Locate the cell with the specified text and output its [x, y] center coordinate. 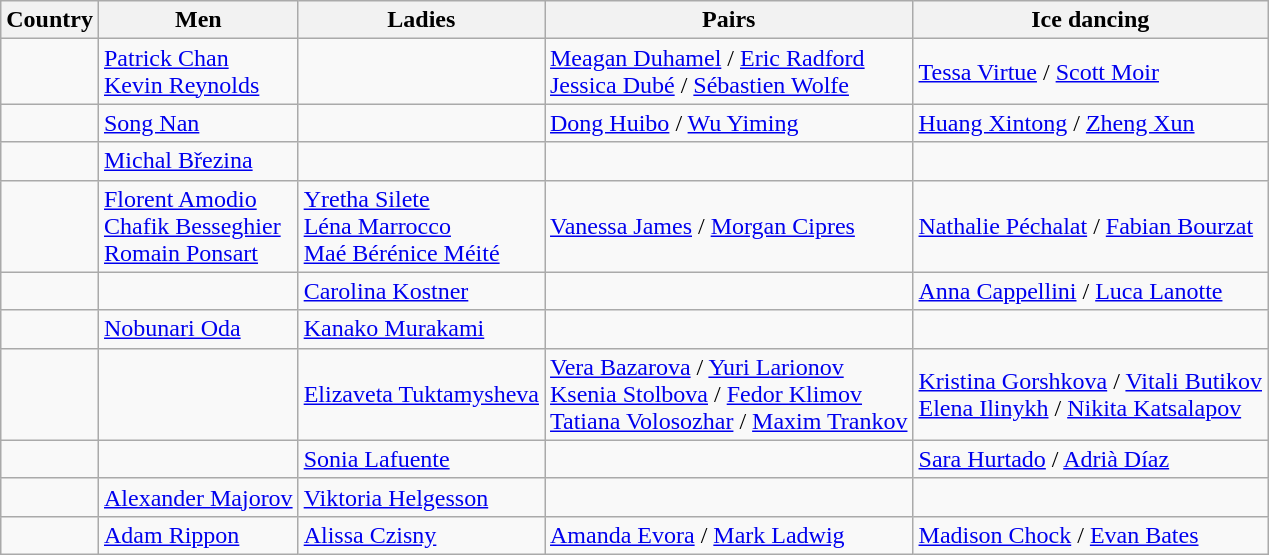
Patrick Chan Kevin Reynolds [198, 72]
Vera Bazarova / Yuri Larionov Ksenia Stolbova / Fedor Klimov Tatiana Volosozhar / Maxim Trankov [728, 394]
Nathalie Péchalat / Fabian Bourzat [1090, 226]
Dong Huibo / Wu Yiming [728, 123]
Country [50, 20]
Amanda Evora / Mark Ladwig [728, 535]
Adam Rippon [198, 535]
Tessa Virtue / Scott Moir [1090, 72]
Madison Chock / Evan Bates [1090, 535]
Yretha Silete Léna Marrocco Maé Bérénice Méité [421, 226]
Carolina Kostner [421, 291]
Kristina Gorshkova / Vitali Butikov Elena Ilinykh / Nikita Katsalapov [1090, 394]
Ice dancing [1090, 20]
Elizaveta Tuktamysheva [421, 394]
Michal Březina [198, 161]
Pairs [728, 20]
Sonia Lafuente [421, 459]
Song Nan [198, 123]
Viktoria Helgesson [421, 497]
Sara Hurtado / Adrià Díaz [1090, 459]
Kanako Murakami [421, 329]
Men [198, 20]
Nobunari Oda [198, 329]
Alissa Czisny [421, 535]
Anna Cappellini / Luca Lanotte [1090, 291]
Meagan Duhamel / Eric Radford Jessica Dubé / Sébastien Wolfe [728, 72]
Huang Xintong / Zheng Xun [1090, 123]
Vanessa James / Morgan Cipres [728, 226]
Ladies [421, 20]
Alexander Majorov [198, 497]
Florent Amodio Chafik Besseghier Romain Ponsart [198, 226]
